For the text-containing cell, return its midpoint in (x, y) coordinate format. 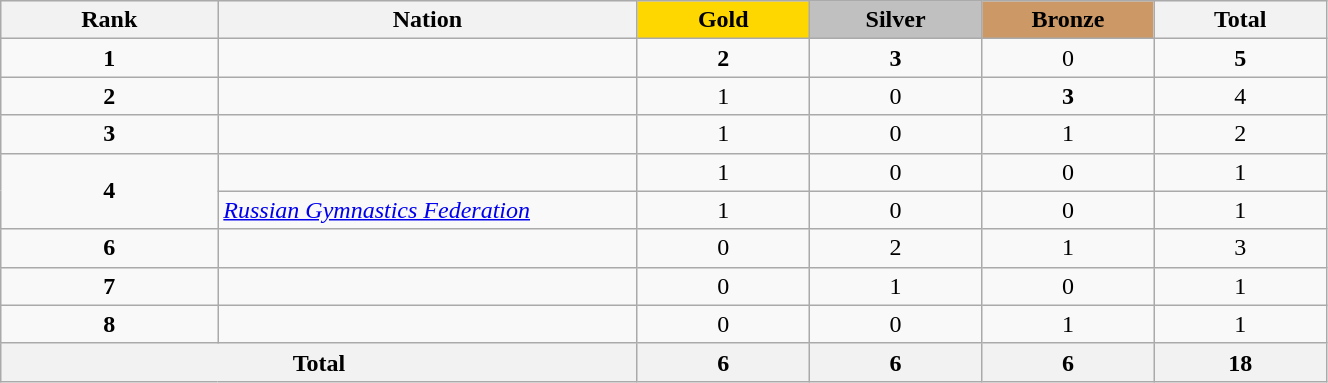
Gold (723, 20)
Russian Gymnastics Federation (428, 210)
Bronze (1068, 20)
8 (110, 324)
18 (1240, 362)
Silver (895, 20)
Rank (110, 20)
7 (110, 286)
5 (1240, 58)
Nation (428, 20)
